Provide the (x, y) coordinate of the cell's center where the given text is located.  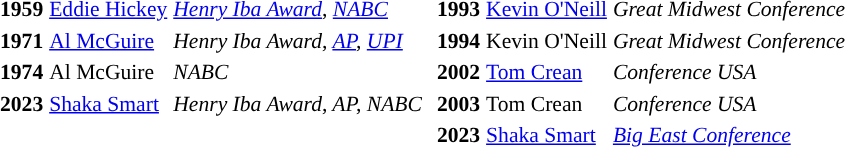
1994 (458, 40)
NABC (298, 72)
Shaka Smart (108, 104)
2003 (458, 104)
Kevin O'Neill (547, 40)
2002 (458, 72)
Henry Iba Award, AP, UPI (298, 40)
Henry Iba Award, AP, NABC (298, 104)
